Search for the cell housing the specified text and yield its (x, y) center coordinate. 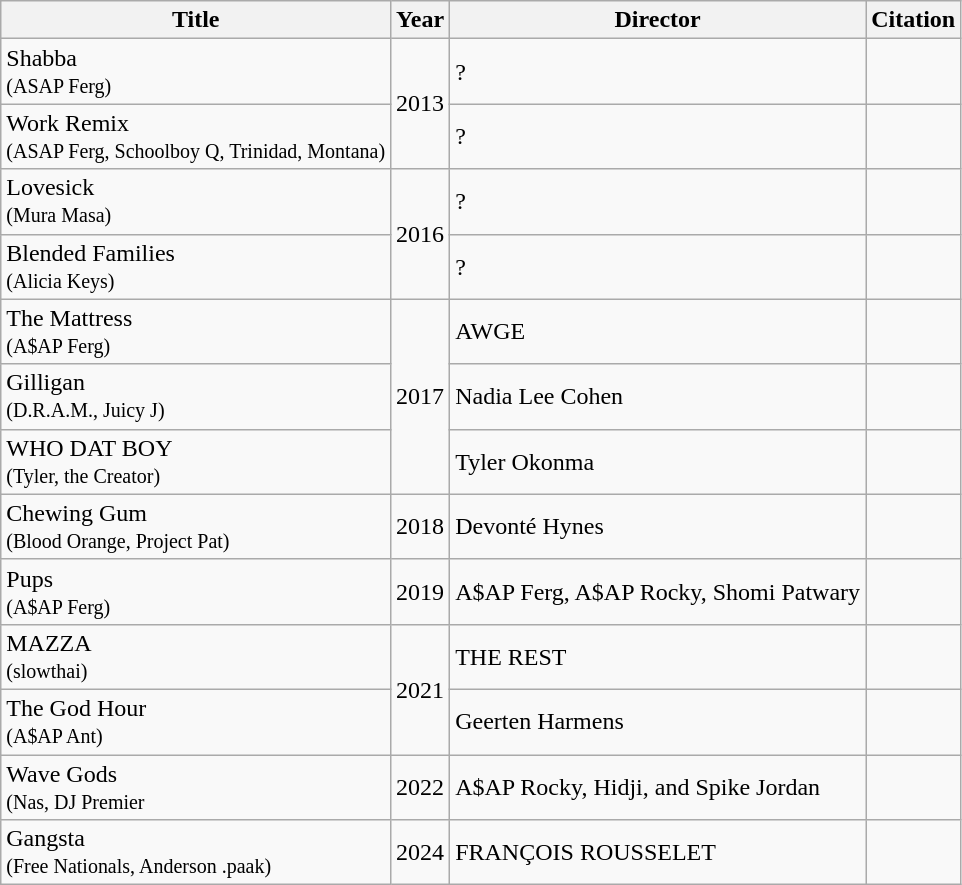
Shabba(ASAP Ferg) (196, 72)
AWGE (658, 332)
Tyler Okonma (658, 462)
2021 (420, 689)
Chewing Gum(Blood Orange, Project Pat) (196, 526)
THE REST (658, 656)
2022 (420, 786)
MAZZA(slowthai) (196, 656)
The God Hour(A$AP Ant) (196, 722)
Gilligan(D.R.A.M., Juicy J) (196, 396)
2024 (420, 852)
The Mattress(A$AP Ferg) (196, 332)
Blended Families(Alicia Keys) (196, 266)
Director (658, 20)
2017 (420, 396)
2018 (420, 526)
A$AP Ferg, A$AP Rocky, Shomi Patwary (658, 592)
Year (420, 20)
Citation (914, 20)
2019 (420, 592)
A$AP Rocky, Hidji, and Spike Jordan (658, 786)
Devonté Hynes (658, 526)
FRANÇOIS ROUSSELET (658, 852)
Wave Gods(Nas, DJ Premier (196, 786)
2013 (420, 104)
2016 (420, 234)
Lovesick(Mura Masa) (196, 202)
Nadia Lee Cohen (658, 396)
Work Remix(ASAP Ferg, Schoolboy Q, Trinidad, Montana) (196, 136)
Geerten Harmens (658, 722)
Pups(A$AP Ferg) (196, 592)
WHO DAT BOY(Tyler, the Creator) (196, 462)
Gangsta(Free Nationals, Anderson .paak) (196, 852)
Title (196, 20)
